Determine the (x, y) coordinate at the center of the cell enclosing the given text.  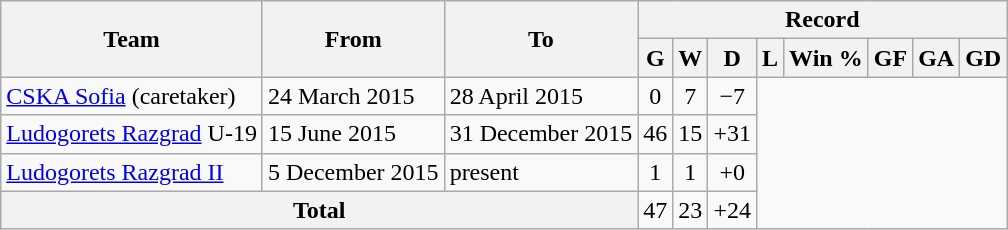
Ludogorets Razgrad U-19 (132, 134)
46 (656, 134)
To (541, 39)
From (353, 39)
+31 (732, 134)
W (690, 58)
L (770, 58)
23 (690, 210)
GF (890, 58)
Win % (826, 58)
31 December 2015 (541, 134)
+24 (732, 210)
Ludogorets Razgrad II (132, 172)
−7 (732, 96)
G (656, 58)
15 (690, 134)
present (541, 172)
CSKA Sofia (caretaker) (132, 96)
+0 (732, 172)
GA (936, 58)
GD (984, 58)
Total (320, 210)
D (732, 58)
24 March 2015 (353, 96)
0 (656, 96)
28 April 2015 (541, 96)
7 (690, 96)
47 (656, 210)
15 June 2015 (353, 134)
5 December 2015 (353, 172)
Record (822, 20)
Team (132, 39)
